Output the (X, Y) coordinate of the center of the cell containing the given text.  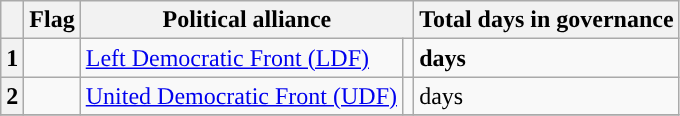
2 (12, 96)
United Democratic Front (UDF) (241, 96)
1 (12, 58)
Total days in governance (547, 20)
Flag (52, 20)
Political alliance (246, 20)
Left Democratic Front (LDF) (241, 58)
